For the text-containing cell, return its midpoint in [X, Y] coordinate format. 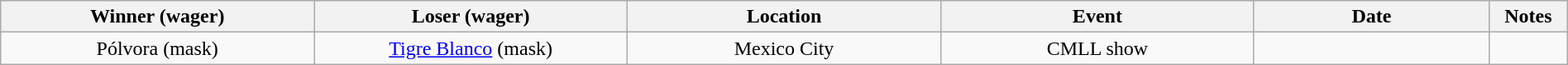
CMLL show [1097, 48]
Location [784, 17]
Notes [1528, 17]
Pólvora (mask) [157, 48]
Tigre Blanco (mask) [471, 48]
Event [1097, 17]
Date [1371, 17]
Loser (wager) [471, 17]
Winner (wager) [157, 17]
Mexico City [784, 48]
